Return (x, y) of the center of cell containing provided text 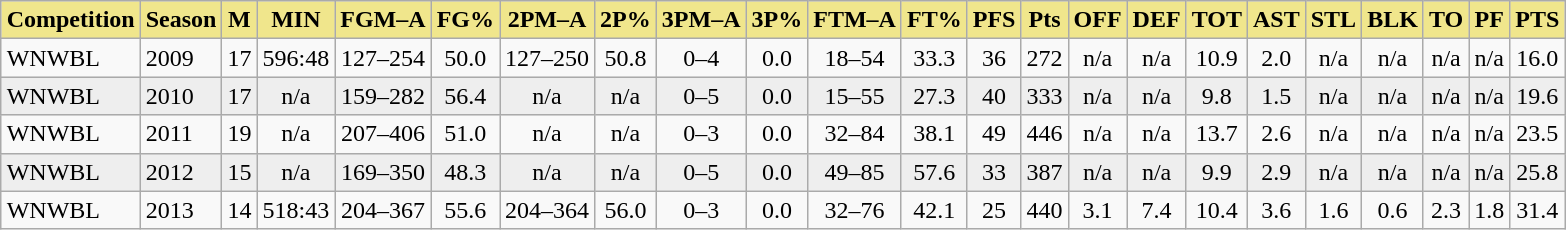
33.3 (934, 58)
32–76 (855, 210)
10.4 (1216, 210)
48.3 (465, 172)
18–54 (855, 58)
387 (1044, 172)
2.9 (1276, 172)
127–254 (383, 58)
9.9 (1216, 172)
49–85 (855, 172)
49 (994, 134)
Season (181, 20)
FGM–A (383, 20)
2.3 (1446, 210)
31.4 (1538, 210)
25 (994, 210)
50.8 (626, 58)
33 (994, 172)
19.6 (1538, 96)
Competition (70, 20)
57.6 (934, 172)
1.5 (1276, 96)
127–250 (548, 58)
BLK (1393, 20)
1.8 (1490, 210)
440 (1044, 210)
207–406 (383, 134)
38.1 (934, 134)
9.8 (1216, 96)
36 (994, 58)
16.0 (1538, 58)
PFS (994, 20)
3PM–A (701, 20)
272 (1044, 58)
STL (1333, 20)
2.6 (1276, 134)
15 (240, 172)
159–282 (383, 96)
2012 (181, 172)
27.3 (934, 96)
PTS (1538, 20)
55.6 (465, 210)
OFF (1098, 20)
2.0 (1276, 58)
32–84 (855, 134)
3P% (777, 20)
204–364 (548, 210)
51.0 (465, 134)
10.9 (1216, 58)
M (240, 20)
2009 (181, 58)
DEF (1156, 20)
FT% (934, 20)
TOT (1216, 20)
204–367 (383, 210)
0–4 (701, 58)
40 (994, 96)
2011 (181, 134)
TO (1446, 20)
169–350 (383, 172)
MIN (296, 20)
2P% (626, 20)
25.8 (1538, 172)
518:43 (296, 210)
596:48 (296, 58)
42.1 (934, 210)
2010 (181, 96)
3.1 (1098, 210)
14 (240, 210)
50.0 (465, 58)
2PM–A (548, 20)
56.0 (626, 210)
15–55 (855, 96)
13.7 (1216, 134)
19 (240, 134)
Pts (1044, 20)
0.6 (1393, 210)
56.4 (465, 96)
FG% (465, 20)
FTM–A (855, 20)
446 (1044, 134)
2013 (181, 210)
333 (1044, 96)
AST (1276, 20)
7.4 (1156, 210)
1.6 (1333, 210)
PF (1490, 20)
23.5 (1538, 134)
3.6 (1276, 210)
